Locate the cell with the specified text and output its (x, y) center coordinate. 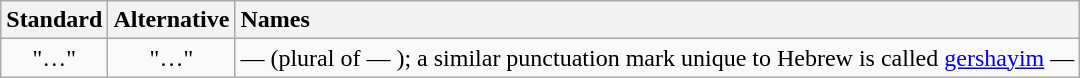
Names (658, 20)
Standard (54, 20)
— (plural of — ); a similar punctuation mark unique to Hebrew is called gershayim — (658, 58)
Alternative (172, 20)
